Return the [x, y] coordinate for the center point of the cell that contains the specified text.  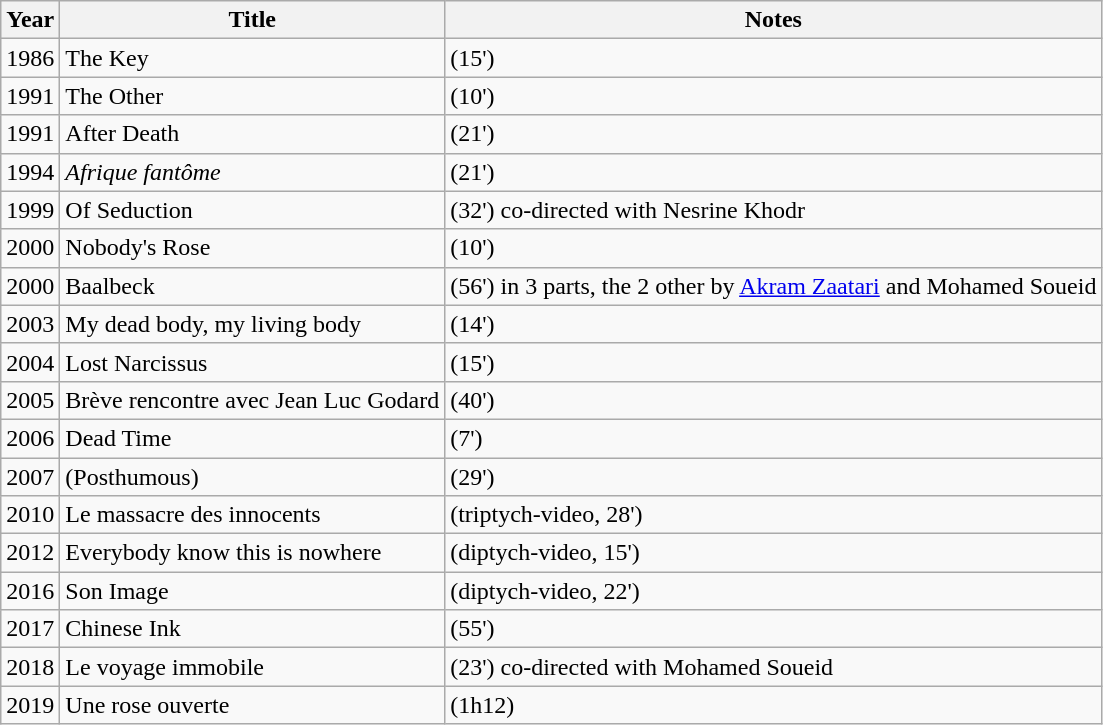
Son Image [252, 591]
(55') [774, 629]
(Posthumous) [252, 477]
(23') co-directed with Mohamed Soueid [774, 667]
The Key [252, 58]
2017 [30, 629]
2018 [30, 667]
(40') [774, 400]
2012 [30, 553]
(1h12) [774, 705]
Everybody know this is nowhere [252, 553]
Brève rencontre avec Jean Luc Godard [252, 400]
My dead body, my living body [252, 324]
(32') co-directed with Nesrine Khodr [774, 210]
Le massacre des innocents [252, 515]
Baalbeck [252, 286]
2010 [30, 515]
2016 [30, 591]
Year [30, 20]
2003 [30, 324]
2006 [30, 438]
(29') [774, 477]
2005 [30, 400]
(triptych-video, 28') [774, 515]
2007 [30, 477]
Title [252, 20]
Afrique fantôme [252, 172]
(56') in 3 parts, the 2 other by Akram Zaatari and Mohamed Soueid [774, 286]
(7') [774, 438]
(14') [774, 324]
Of Seduction [252, 210]
After Death [252, 134]
The Other [252, 96]
1986 [30, 58]
2004 [30, 362]
Nobody's Rose [252, 248]
Chinese Ink [252, 629]
Une rose ouverte [252, 705]
1994 [30, 172]
Notes [774, 20]
1999 [30, 210]
(diptych-video, 22') [774, 591]
Le voyage immobile [252, 667]
Lost Narcissus [252, 362]
Dead Time [252, 438]
(diptych-video, 15') [774, 553]
2019 [30, 705]
